Determine the (x, y) coordinate at the center of the cell enclosing the given text.  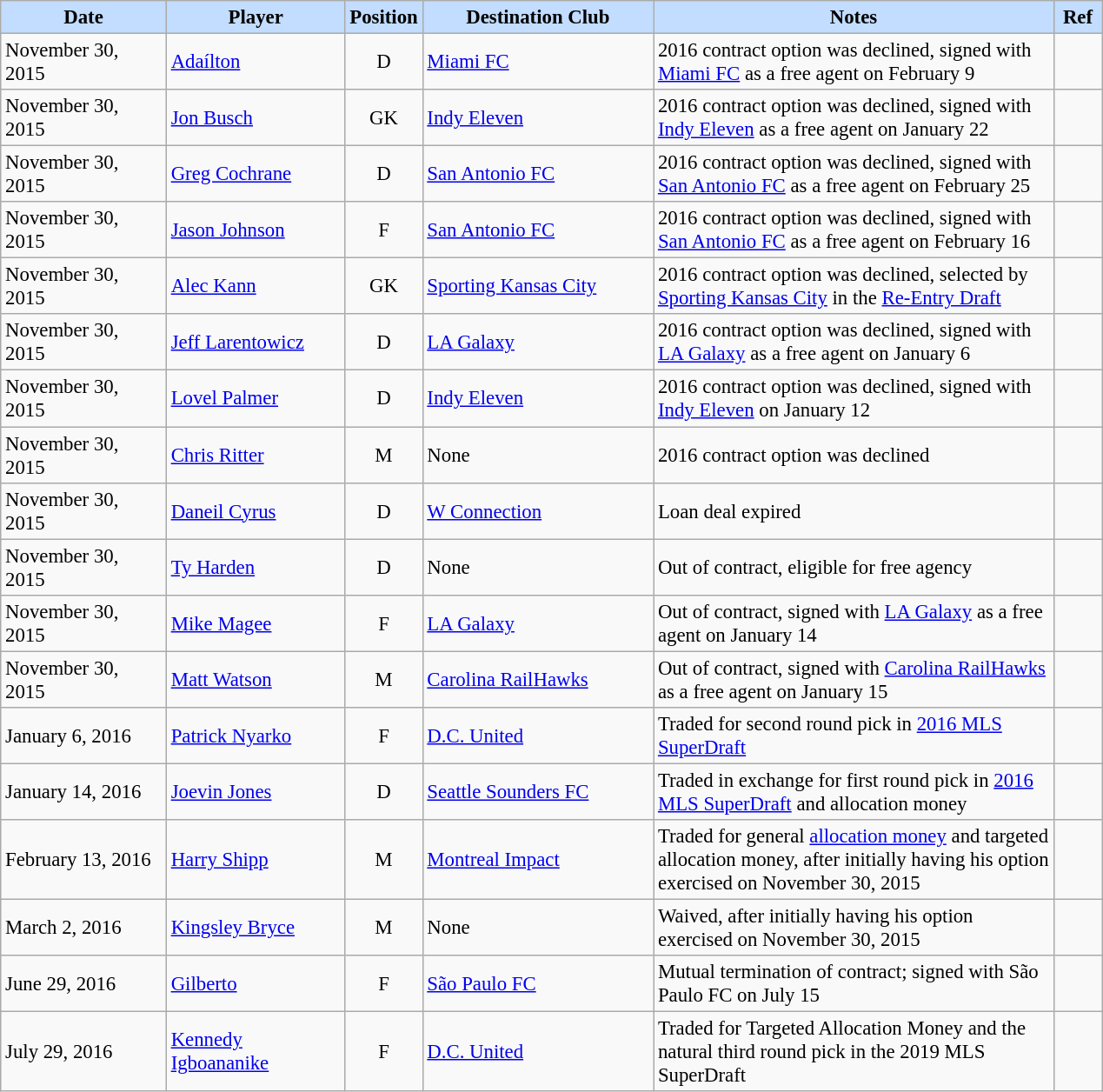
Alec Kann (256, 287)
Chris Ritter (256, 456)
Out of contract, eligible for free agency (854, 567)
Matt Watson (256, 680)
2016 contract option was declined, signed with San Antonio FC as a free agent on February 16 (854, 230)
June 29, 2016 (83, 984)
Ty Harden (256, 567)
Jeff Larentowicz (256, 343)
Kennedy Igboananike (256, 1052)
2016 contract option was declined, signed with Miami FC as a free agent on February 9 (854, 63)
Patrick Nyarko (256, 736)
March 2, 2016 (83, 927)
July 29, 2016 (83, 1052)
Mutual termination of contract; signed with São Paulo FC on July 15 (854, 984)
Traded for general allocation money and targeted allocation money, after initially having his option exercised on November 30, 2015 (854, 860)
Destination Club (538, 17)
Traded for Targeted Allocation Money and the natural third round pick in the 2019 MLS SuperDraft (854, 1052)
Out of contract, signed with Carolina RailHawks as a free agent on January 15 (854, 680)
W Connection (538, 511)
Daneil Cyrus (256, 511)
Notes (854, 17)
Seattle Sounders FC (538, 791)
Kingsley Bryce (256, 927)
Joevin Jones (256, 791)
Position (384, 17)
Montreal Impact (538, 860)
2016 contract option was declined, signed with Indy Eleven as a free agent on January 22 (854, 118)
Ref (1078, 17)
Gilberto (256, 984)
Waived, after initially having his option exercised on November 30, 2015 (854, 927)
2016 contract option was declined, signed with San Antonio FC as a free agent on February 25 (854, 174)
Adaílton (256, 63)
Player (256, 17)
2016 contract option was declined, signed with LA Galaxy as a free agent on January 6 (854, 343)
February 13, 2016 (83, 860)
Lovel Palmer (256, 398)
Out of contract, signed with LA Galaxy as a free agent on January 14 (854, 623)
2016 contract option was declined, selected by Sporting Kansas City in the Re-Entry Draft (854, 287)
January 14, 2016 (83, 791)
Date (83, 17)
Jason Johnson (256, 230)
2016 contract option was declined, signed with Indy Eleven on January 12 (854, 398)
Traded in exchange for first round pick in 2016 MLS SuperDraft and allocation money (854, 791)
Miami FC (538, 63)
Jon Busch (256, 118)
Sporting Kansas City (538, 287)
São Paulo FC (538, 984)
January 6, 2016 (83, 736)
Harry Shipp (256, 860)
Mike Magee (256, 623)
Carolina RailHawks (538, 680)
Loan deal expired (854, 511)
Traded for second round pick in 2016 MLS SuperDraft (854, 736)
Greg Cochrane (256, 174)
2016 contract option was declined (854, 456)
